Find where the given text appears and provide that cell's center as (x, y) coordinate. 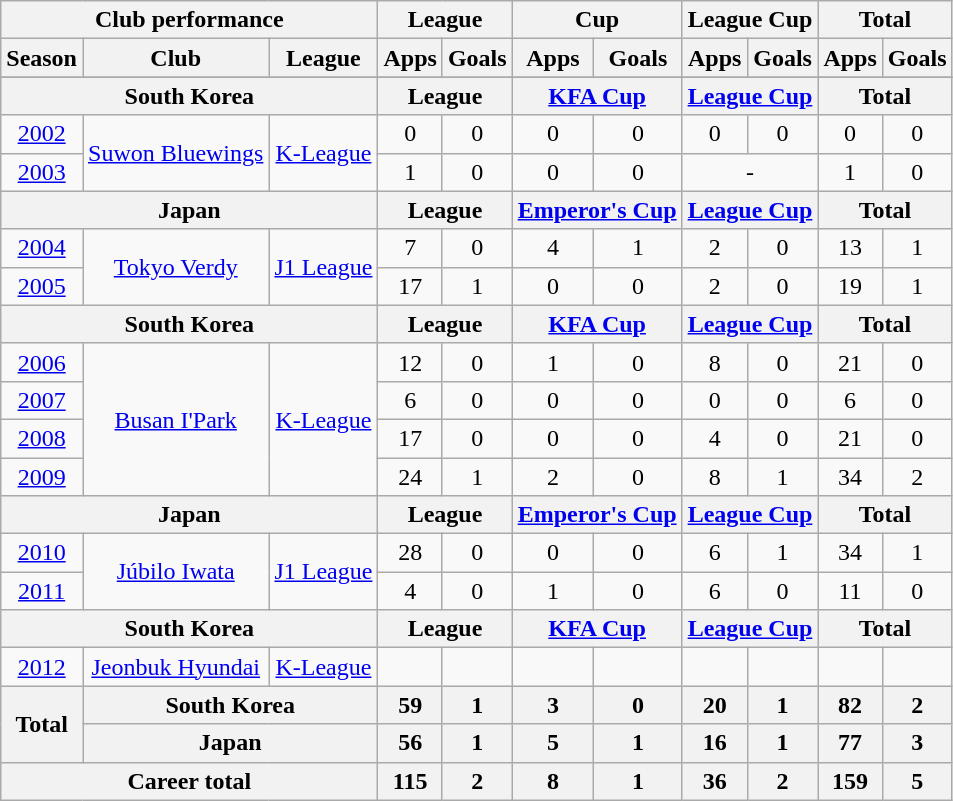
2004 (42, 248)
82 (850, 705)
159 (850, 781)
2008 (42, 438)
2011 (42, 591)
36 (714, 781)
11 (850, 591)
2012 (42, 667)
Cup (597, 20)
Suwon Bluewings (175, 153)
24 (410, 477)
Tokyo Verdy (175, 267)
Busan I'Park (175, 419)
2006 (42, 362)
16 (714, 743)
Club (175, 58)
Career total (190, 781)
2009 (42, 477)
20 (714, 705)
Club performance (190, 20)
19 (850, 286)
13 (850, 248)
7 (410, 248)
2010 (42, 553)
2002 (42, 134)
115 (410, 781)
2003 (42, 172)
2007 (42, 400)
12 (410, 362)
Jeonbuk Hyundai (175, 667)
28 (410, 553)
2005 (42, 286)
Júbilo Iwata (175, 572)
- (750, 172)
56 (410, 743)
59 (410, 705)
Season (42, 58)
77 (850, 743)
